Determine the [x, y] coordinate at the center of the cell enclosing the given text.  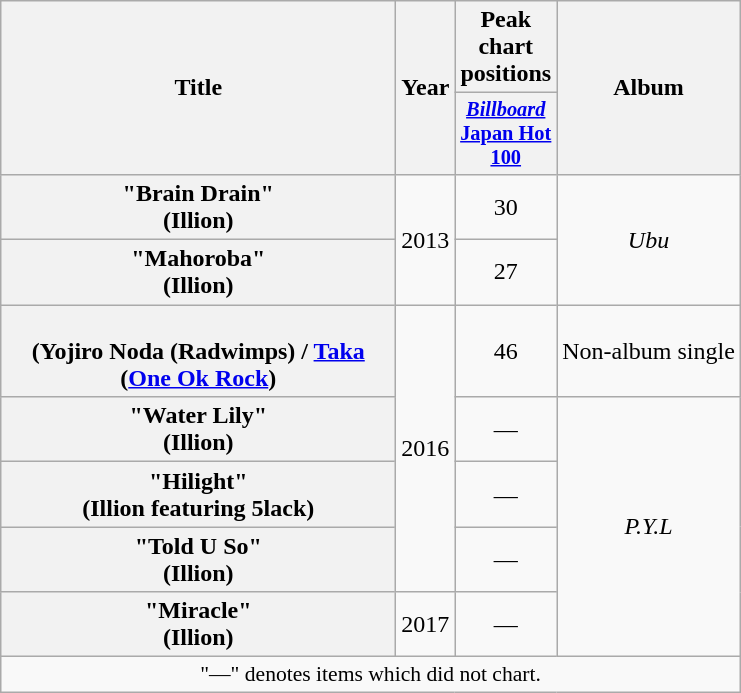
"Miracle"(Illion) [198, 624]
Album [649, 88]
2016 [426, 448]
(Yojiro Noda (Radwimps) / Taka (One Ok Rock) [198, 351]
"—" denotes items which did not chart. [371, 675]
Billboard Japan Hot 100 [506, 134]
Non-album single [649, 351]
2013 [426, 239]
27 [506, 272]
"Mahoroba"(Illion) [198, 272]
Peak chart positions [506, 47]
"Water Lily"(Illion) [198, 430]
Title [198, 88]
"Told U So"(Illion) [198, 560]
"Brain Drain"(Illion) [198, 206]
Ubu [649, 239]
"Hilight"(Illion featuring 5lack) [198, 494]
Year [426, 88]
2017 [426, 624]
P.Y.L [649, 527]
46 [506, 351]
30 [506, 206]
